Search for the cell housing the specified text and yield its [X, Y] center coordinate. 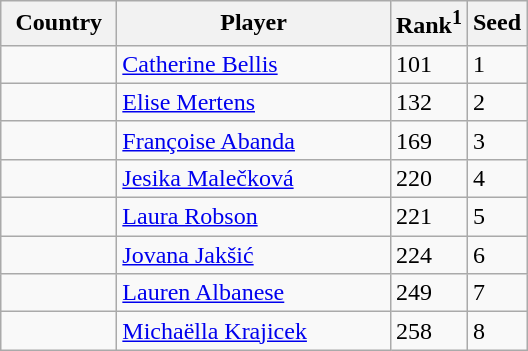
258 [428, 331]
Player [254, 24]
224 [428, 255]
4 [496, 178]
5 [496, 217]
2 [496, 102]
221 [428, 217]
Country [59, 24]
7 [496, 293]
101 [428, 64]
Laura Robson [254, 217]
Françoise Abanda [254, 140]
Seed [496, 24]
Jovana Jakšić [254, 255]
Jesika Malečková [254, 178]
Michaëlla Krajicek [254, 331]
220 [428, 178]
Rank1 [428, 24]
132 [428, 102]
Catherine Bellis [254, 64]
Elise Mertens [254, 102]
6 [496, 255]
Lauren Albanese [254, 293]
1 [496, 64]
8 [496, 331]
249 [428, 293]
3 [496, 140]
169 [428, 140]
